Pinpoint the cell where the given text exists, returning its (X, Y) midpoint coordinate. 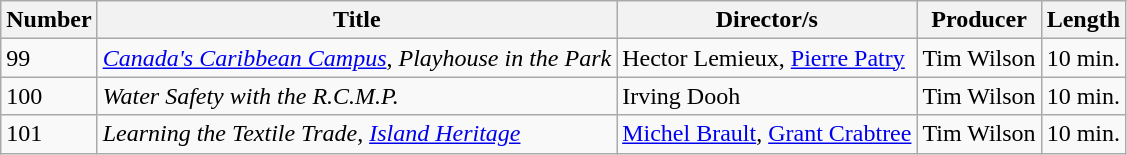
100 (49, 96)
Learning the Textile Trade, Island Heritage (357, 134)
Hector Lemieux, Pierre Patry (767, 58)
Irving Dooh (767, 96)
101 (49, 134)
Water Safety with the R.C.M.P. (357, 96)
Canada's Caribbean Campus, Playhouse in the Park (357, 58)
Title (357, 20)
Length (1083, 20)
Michel Brault, Grant Crabtree (767, 134)
99 (49, 58)
Number (49, 20)
Director/s (767, 20)
Producer (979, 20)
